Determine the (x, y) coordinate at the center of the cell enclosing the given text.  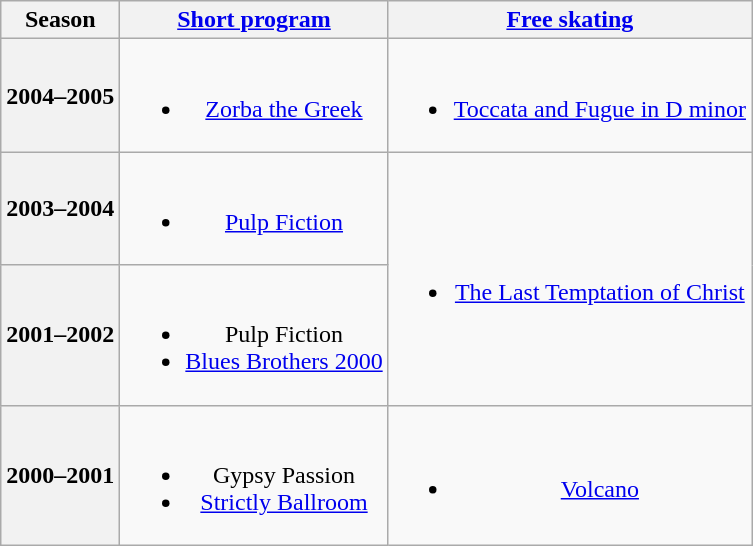
2001–2002 (60, 335)
Zorba the Greek (254, 96)
Pulp Fiction (254, 208)
2000–2001 (60, 475)
2003–2004 (60, 208)
Pulp FictionBlues Brothers 2000 (254, 335)
Volcano (570, 475)
Season (60, 20)
Short program (254, 20)
The Last Temptation of Christ (570, 278)
2004–2005 (60, 96)
Free skating (570, 20)
Gypsy PassionStrictly Ballroom (254, 475)
Toccata and Fugue in D minor (570, 96)
